Return the [X, Y] coordinate for the center point of the cell that contains the specified text.  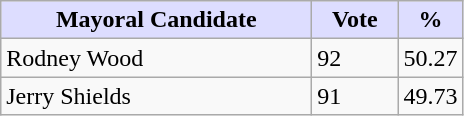
50.27 [430, 58]
Rodney Wood [156, 58]
91 [355, 96]
Mayoral Candidate [156, 20]
49.73 [430, 96]
Vote [355, 20]
92 [355, 58]
Jerry Shields [156, 96]
% [430, 20]
